Detect which cell encompasses the target text, then output its (X, Y) center coordinate. 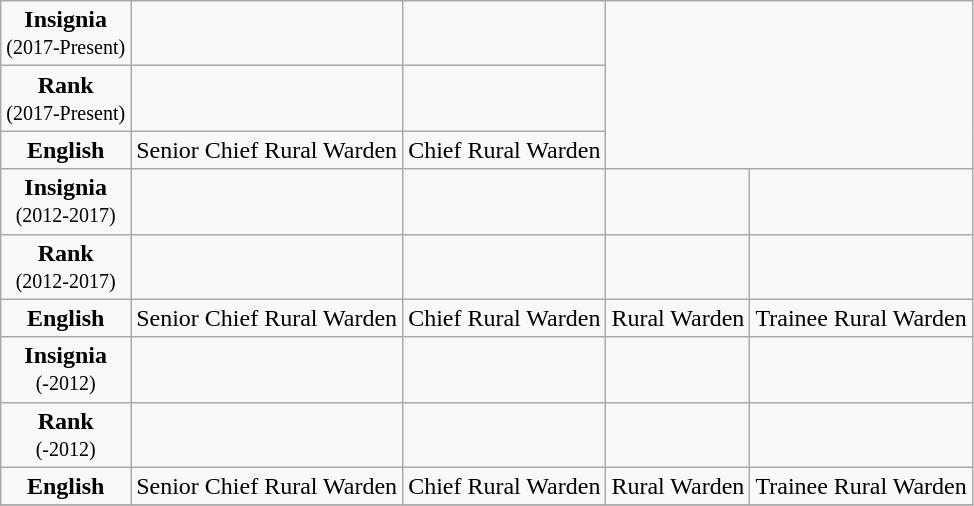
Insignia(-2012) (66, 370)
Insignia(2017-Present) (66, 34)
Insignia(2012-2017) (66, 202)
Rank(-2012) (66, 434)
Rank(2017-Present) (66, 98)
Rank(2012-2017) (66, 266)
